Identify which cell holds the provided text, then report its (X, Y) central coordinate. 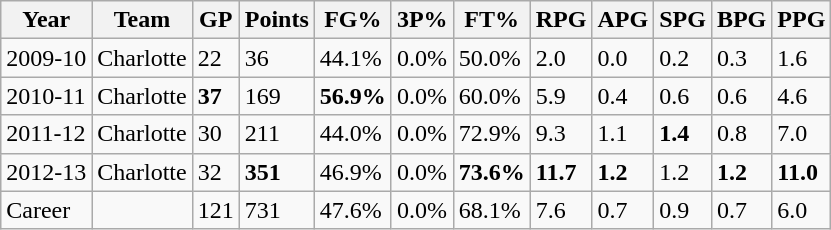
2012-13 (46, 172)
46.9% (352, 172)
PPG (802, 20)
211 (276, 134)
5.9 (561, 96)
Career (46, 210)
FT% (492, 20)
731 (276, 210)
0.3 (741, 58)
2009-10 (46, 58)
GP (216, 20)
121 (216, 210)
Year (46, 20)
0.4 (623, 96)
0.2 (683, 58)
FG% (352, 20)
9.3 (561, 134)
BPG (741, 20)
1.4 (683, 134)
169 (276, 96)
6.0 (802, 210)
44.0% (352, 134)
3P% (422, 20)
APG (623, 20)
2011-12 (46, 134)
36 (276, 58)
47.6% (352, 210)
22 (216, 58)
0.0 (623, 58)
Points (276, 20)
SPG (683, 20)
56.9% (352, 96)
1.1 (623, 134)
RPG (561, 20)
4.6 (802, 96)
44.1% (352, 58)
351 (276, 172)
30 (216, 134)
68.1% (492, 210)
Team (142, 20)
50.0% (492, 58)
0.9 (683, 210)
73.6% (492, 172)
2.0 (561, 58)
37 (216, 96)
1.6 (802, 58)
11.7 (561, 172)
2010-11 (46, 96)
60.0% (492, 96)
11.0 (802, 172)
72.9% (492, 134)
7.0 (802, 134)
32 (216, 172)
7.6 (561, 210)
0.8 (741, 134)
